Identify which cell holds the provided text, then report its [X, Y] central coordinate. 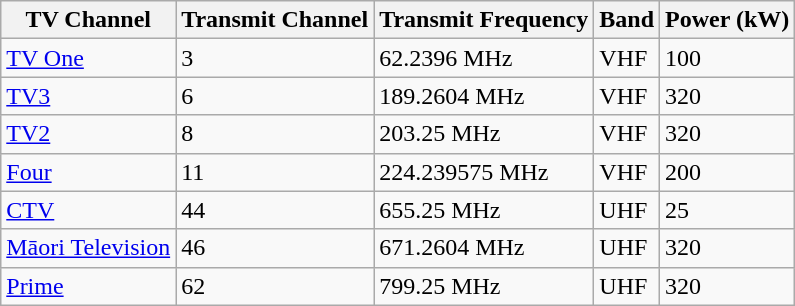
224.239575 MHz [484, 172]
TV2 [88, 134]
Transmit Frequency [484, 20]
Band [627, 20]
655.25 MHz [484, 210]
Power (kW) [728, 20]
200 [728, 172]
3 [275, 58]
44 [275, 210]
100 [728, 58]
8 [275, 134]
203.25 MHz [484, 134]
Four [88, 172]
11 [275, 172]
189.2604 MHz [484, 96]
46 [275, 248]
Māori Television [88, 248]
Prime [88, 286]
671.2604 MHz [484, 248]
CTV [88, 210]
Transmit Channel [275, 20]
62 [275, 286]
6 [275, 96]
62.2396 MHz [484, 58]
799.25 MHz [484, 286]
TV3 [88, 96]
TV Channel [88, 20]
TV One [88, 58]
25 [728, 210]
